Capture the cell that displays the provided text and extract its (X, Y) central coordinate. 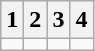
3 (58, 20)
2 (36, 20)
4 (82, 20)
1 (12, 20)
